Extract the [X, Y] coordinate from the center of the cell holding the provided text.  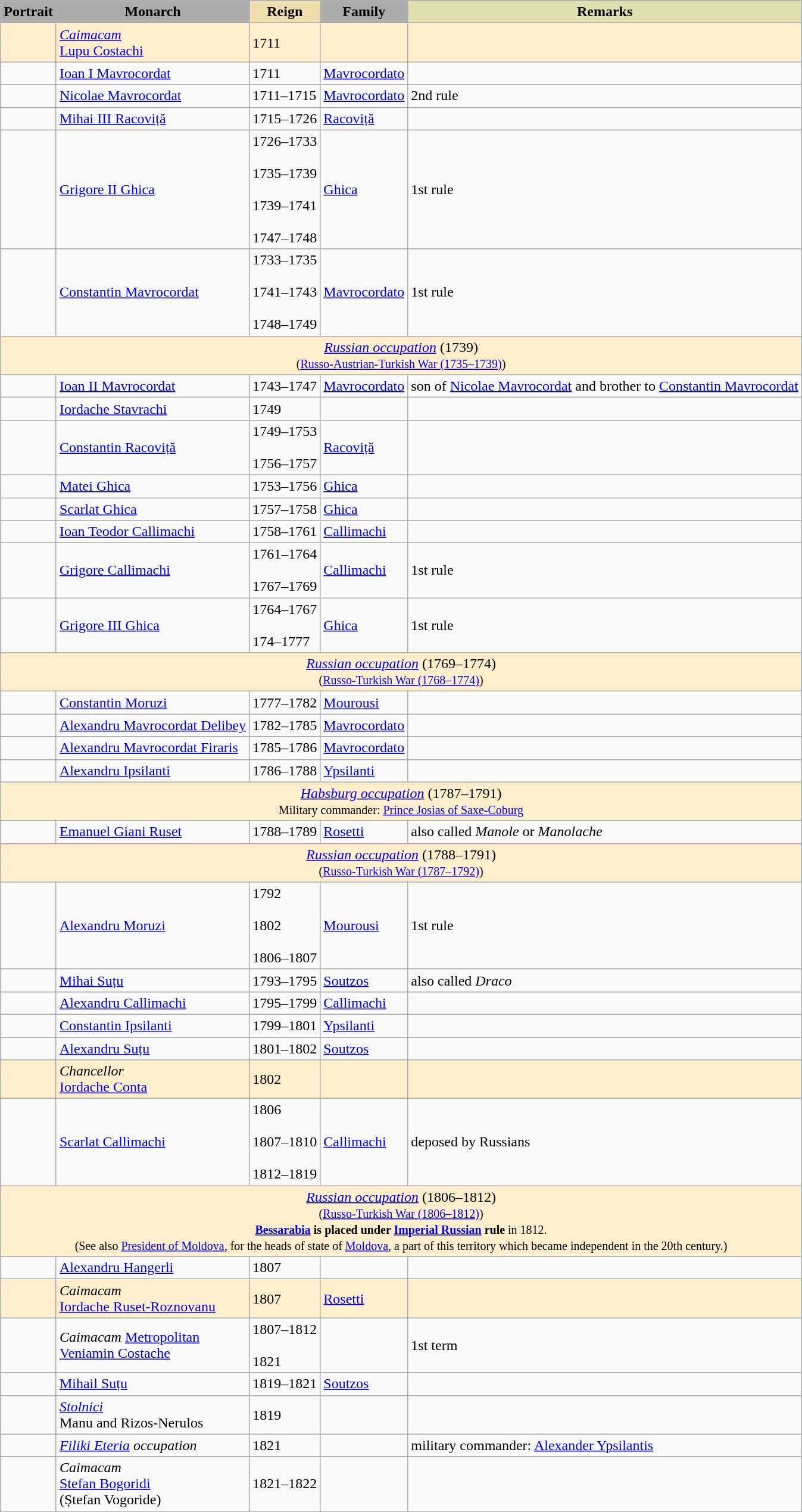
1801–1802 [285, 1049]
Emanuel Giani Ruset [152, 832]
Alexandru Moruzi [152, 925]
1802 [285, 1079]
Alexandru Mavrocordat Firaris [152, 748]
CaimacamLupu Costachi [152, 43]
1795–1799 [285, 1003]
son of Nicolae Mavrocordat and brother to Constantin Mavrocordat [605, 386]
Constantin Ipsilanti [152, 1025]
Ioan II Mavrocordat [152, 386]
1819–1821 [285, 1384]
1757–1758 [285, 509]
Grigore III Ghica [152, 625]
2nd rule [605, 96]
Scarlat Ghica [152, 509]
Mihai Suțu [152, 980]
179218021806–1807 [285, 925]
Alexandru Hangerli [152, 1268]
1786–1788 [285, 771]
Russian occupation (1769–1774)(Russo-Turkish War (1768–1774)) [401, 672]
1758–1761 [285, 532]
1753–1756 [285, 486]
Portrait [29, 12]
1st term [605, 1345]
Caimacam MetropolitanVeniamin Costache [152, 1345]
Nicolae Mavrocordat [152, 96]
CaimacamStefan Bogoridi(Ștefan Vogoride) [152, 1484]
1711–1715 [285, 96]
Alexandru Ipsilanti [152, 771]
Russian occupation (1739)(Russo-Austrian-Turkish War (1735–1739)) [401, 355]
1807–18121821 [285, 1345]
deposed by Russians [605, 1142]
Ioan Teodor Callimachi [152, 532]
Alexandru Mavrocordat Delibey [152, 725]
Grigore II Ghica [152, 189]
Constantin Mavrocordat [152, 292]
1799–1801 [285, 1025]
Mihai III Racoviță [152, 119]
1761–17641767–1769 [285, 570]
CaimacamIordache Ruset-Roznovanu [152, 1298]
Russian occupation (1788–1791)(Russo-Turkish War (1787–1792)) [401, 862]
1782–1785 [285, 725]
1821–1822 [285, 1484]
Reign [285, 12]
1785–1786 [285, 748]
Iordache Stavrachi [152, 409]
Constantin Moruzi [152, 703]
1788–1789 [285, 832]
1749 [285, 409]
1715–1726 [285, 119]
1764–1767174–1777 [285, 625]
1749–17531756–1757 [285, 447]
Ioan Ι Mavrocordat [152, 73]
Mihail Suțu [152, 1384]
Grigore Callimachi [152, 570]
also called Manole or Manolache [605, 832]
Filiki Eteria occupation [152, 1445]
also called Draco [605, 980]
1793–1795 [285, 980]
Habsburg occupation (1787–1791)Military commander: Prince Josias of Saxe-Coburg [401, 802]
1743–1747 [285, 386]
Remarks [605, 12]
military commander: Alexander Ypsilantis [605, 1445]
1821 [285, 1445]
1777–1782 [285, 703]
Alexandru Suțu [152, 1049]
ChancellorIordache Conta [152, 1079]
Constantin Racoviță [152, 447]
18061807–18101812–1819 [285, 1142]
1726–17331735–17391739–17411747–1748 [285, 189]
Matei Ghica [152, 486]
Scarlat Callimachi [152, 1142]
Stolnici Manu and Rizos-Nerulos [152, 1415]
1733–17351741–17431748–1749 [285, 292]
Alexandru Callimachi [152, 1003]
1819 [285, 1415]
Family [364, 12]
Monarch [152, 12]
